Search for the cell housing the specified text and yield its (X, Y) center coordinate. 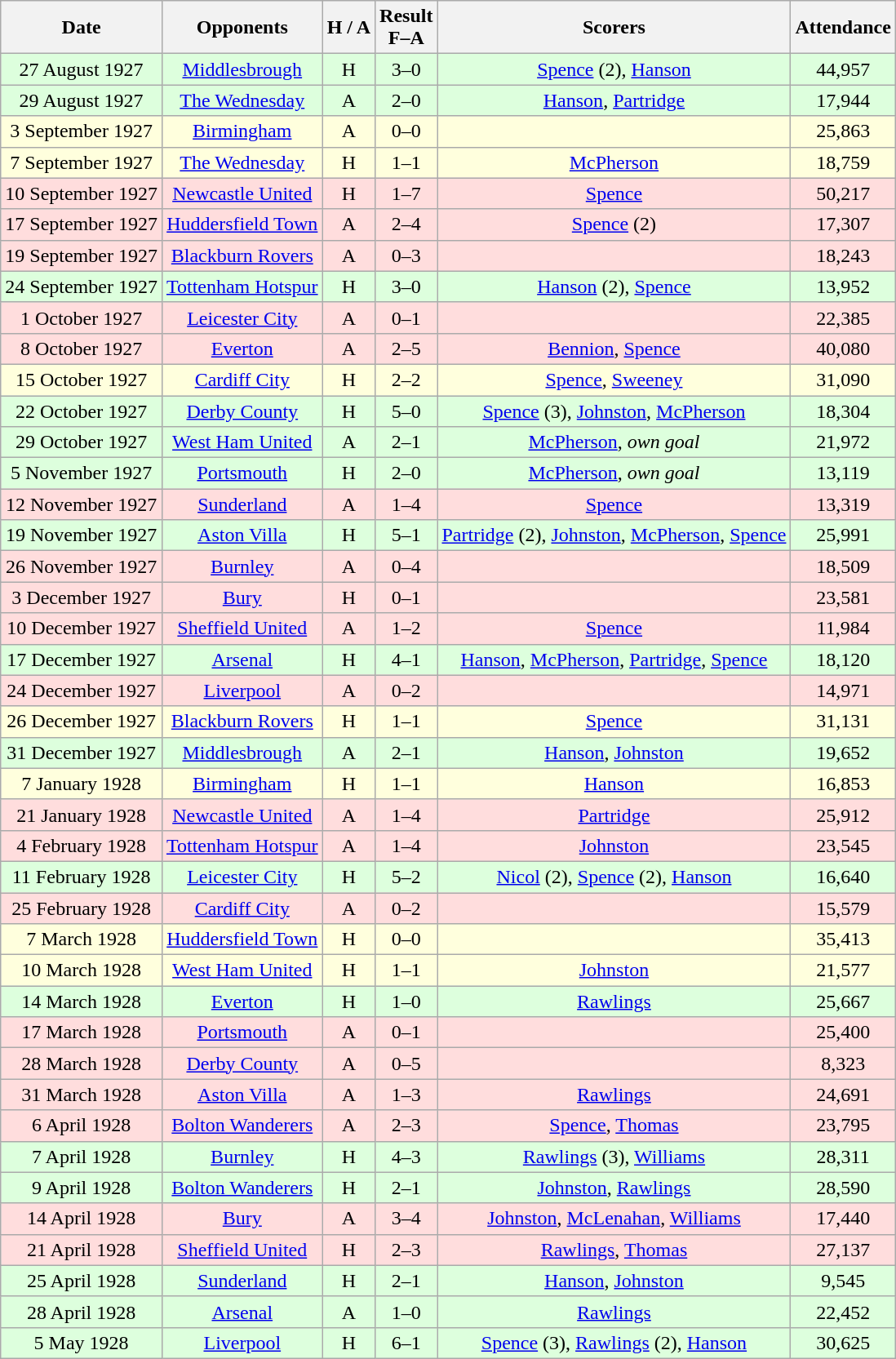
10 December 1927 (82, 628)
25,991 (843, 535)
1 October 1927 (82, 318)
27 August 1927 (82, 69)
Spence (2) (614, 224)
17 September 1927 (82, 224)
13,952 (843, 286)
16,853 (843, 784)
28,590 (843, 1188)
40,080 (843, 349)
31 December 1927 (82, 753)
17,944 (843, 100)
14 March 1928 (82, 1001)
13,319 (843, 504)
1–3 (406, 1095)
Partridge (614, 815)
15,579 (843, 908)
24,691 (843, 1095)
Rawlings, Thomas (614, 1250)
H / A (348, 28)
25,667 (843, 1001)
14,971 (843, 691)
1–7 (406, 193)
9,545 (843, 1281)
18,243 (843, 255)
25,912 (843, 815)
Partridge (2), Johnston, McPherson, Spence (614, 535)
7 January 1928 (82, 784)
Johnston, Rawlings (614, 1188)
29 October 1927 (82, 442)
Rawlings (3), Williams (614, 1157)
McPherson (614, 162)
0–3 (406, 255)
Hanson (614, 784)
28 March 1928 (82, 1064)
18,304 (843, 411)
Scorers (614, 28)
21 April 1928 (82, 1250)
4 February 1928 (82, 846)
7 April 1928 (82, 1157)
9 April 1928 (82, 1188)
7 March 1928 (82, 939)
30,625 (843, 1343)
23,581 (843, 597)
24 September 1927 (82, 286)
22 October 1927 (82, 411)
10 March 1928 (82, 970)
25,863 (843, 131)
17,440 (843, 1219)
25,400 (843, 1033)
19 November 1927 (82, 535)
Hanson, McPherson, Partridge, Spence (614, 660)
17 December 1927 (82, 660)
21,972 (843, 442)
28 April 1928 (82, 1312)
1–2 (406, 628)
5 May 1928 (82, 1343)
5–0 (406, 411)
Spence, Thomas (614, 1126)
3 September 1927 (82, 131)
0–5 (406, 1064)
3–4 (406, 1219)
5–2 (406, 877)
50,217 (843, 193)
27,137 (843, 1250)
21 January 1928 (82, 815)
14 April 1928 (82, 1219)
29 August 1927 (82, 100)
31,090 (843, 380)
Spence (3), Rawlings (2), Hanson (614, 1343)
44,957 (843, 69)
Spence (2), Hanson (614, 69)
28,311 (843, 1157)
18,120 (843, 660)
26 November 1927 (82, 566)
19,652 (843, 753)
17 March 1928 (82, 1033)
6 April 1928 (82, 1126)
31,131 (843, 722)
3 December 1927 (82, 597)
23,545 (843, 846)
26 December 1927 (82, 722)
24 December 1927 (82, 691)
25 April 1928 (82, 1281)
Hanson (2), Spence (614, 286)
6–1 (406, 1343)
Bennion, Spence (614, 349)
23,795 (843, 1126)
11,984 (843, 628)
2–4 (406, 224)
22,452 (843, 1312)
18,759 (843, 162)
Opponents (242, 28)
5–1 (406, 535)
15 October 1927 (82, 380)
8,323 (843, 1064)
18,509 (843, 566)
10 September 1927 (82, 193)
31 March 1928 (82, 1095)
Attendance (843, 28)
4–1 (406, 660)
19 September 1927 (82, 255)
21,577 (843, 970)
13,119 (843, 473)
12 November 1927 (82, 504)
2–2 (406, 380)
25 February 1928 (82, 908)
22,385 (843, 318)
Spence (3), Johnston, McPherson (614, 411)
Hanson, Partridge (614, 100)
0–4 (406, 566)
Johnston, McLenahan, Williams (614, 1219)
11 February 1928 (82, 877)
Date (82, 28)
35,413 (843, 939)
Nicol (2), Spence (2), Hanson (614, 877)
4–3 (406, 1157)
ResultF–A (406, 28)
16,640 (843, 877)
5 November 1927 (82, 473)
17,307 (843, 224)
2–5 (406, 349)
Spence, Sweeney (614, 380)
7 September 1927 (82, 162)
8 October 1927 (82, 349)
